Return (X, Y) of the center of cell containing provided text 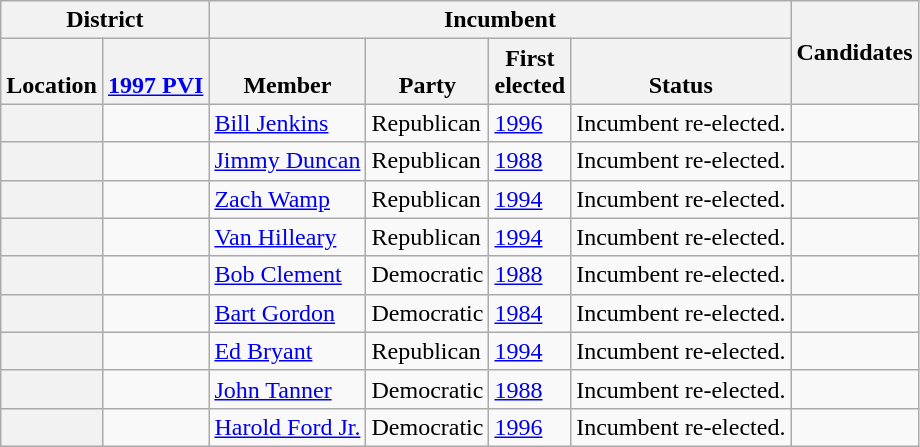
Zach Wamp (288, 199)
Firstelected (530, 72)
Jimmy Duncan (288, 161)
Bob Clement (288, 275)
Harold Ford Jr. (288, 427)
Bill Jenkins (288, 123)
Party (428, 72)
1984 (530, 313)
Incumbent (500, 20)
Location (52, 72)
Van Hilleary (288, 237)
1997 PVI (155, 72)
Member (288, 72)
Ed Bryant (288, 351)
Status (681, 72)
District (105, 20)
Candidates (854, 52)
John Tanner (288, 389)
Bart Gordon (288, 313)
